Return the (x, y) coordinate for the center point of the cell that contains the specified text.  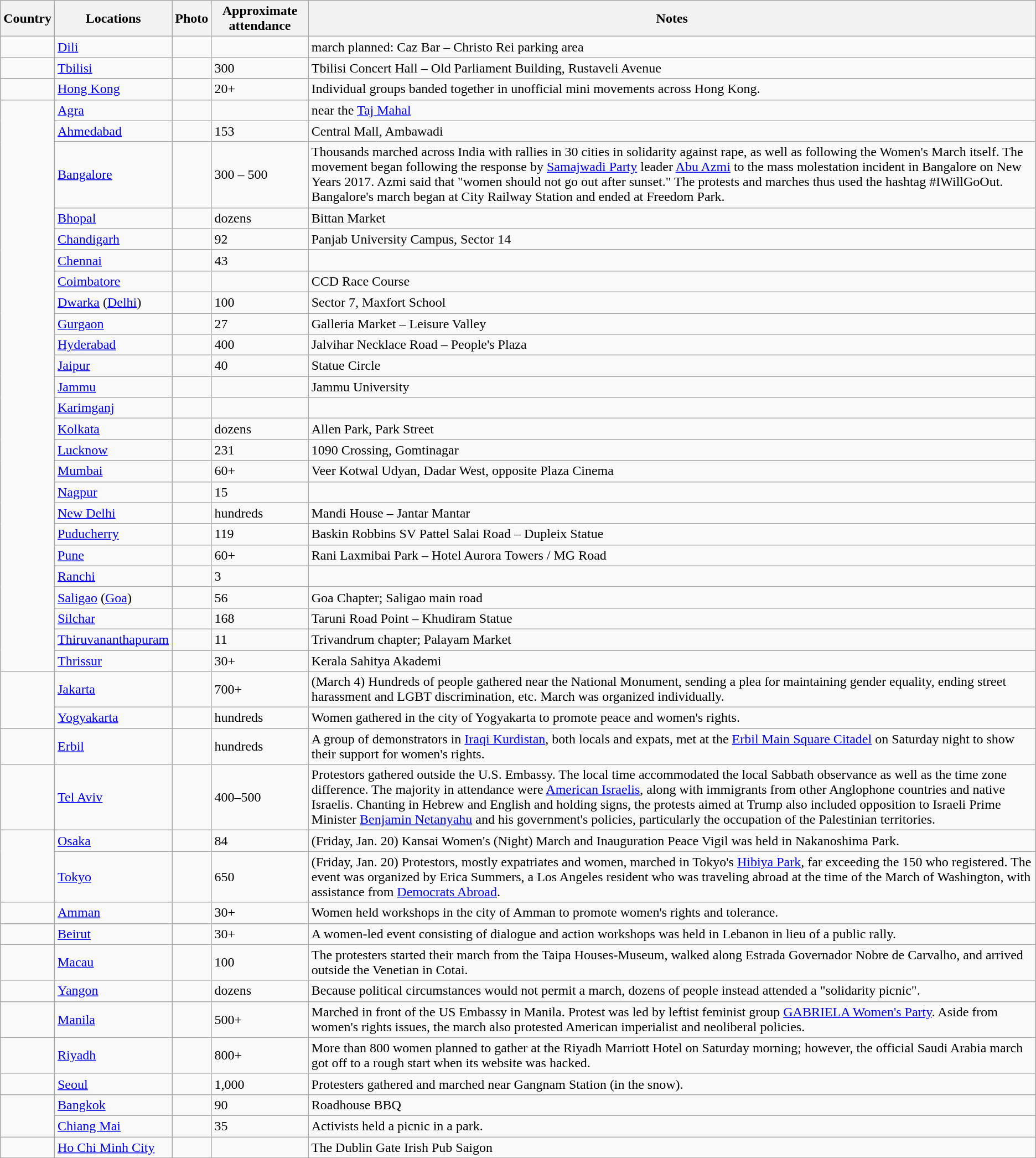
Tbilisi Concert Hall – Old Parliament Building, Rustaveli Avenue (672, 68)
Pune (113, 555)
400 (260, 345)
Jammu (113, 387)
400–500 (260, 797)
Photo (191, 19)
Individual groups banded together in unofficial mini movements across Hong Kong. (672, 89)
Baskin Robbins SV Pattel Salai Road – Dupleix Statue (672, 534)
Agra (113, 110)
Kolkata (113, 429)
119 (260, 534)
40 (260, 366)
Thrissur (113, 660)
Taruni Road Point – Khudiram Statue (672, 618)
Bangkok (113, 1105)
Galleria Market – Leisure Valley (672, 324)
231 (260, 450)
Statue Circle (672, 366)
Puducherry (113, 534)
650 (260, 877)
(Friday, Jan. 20) Kansai Women's (Night) March and Inauguration Peace Vigil was held in Nakanoshima Park. (672, 841)
153 (260, 131)
Amman (113, 913)
Yangon (113, 991)
Mumbai (113, 471)
Rani Laxmibai Park – Hotel Aurora Towers / MG Road (672, 555)
Jalvihar Necklace Road – People's Plaza (672, 345)
Dwarka (Delhi) (113, 302)
43 (260, 260)
Notes (672, 19)
New Delhi (113, 513)
A women-led event consisting of dialogue and action workshops was held in Lebanon in lieu of a public rally. (672, 934)
Because political circumstances would not permit a march, dozens of people instead attended a "solidarity picnic". (672, 991)
168 (260, 618)
Country (28, 19)
700+ (260, 690)
Silchar (113, 618)
Bittan Market (672, 218)
Protesters gathered and marched near Gangnam Station (in the snow). (672, 1084)
Ranchi (113, 576)
27 (260, 324)
Dili (113, 47)
Gurgaon (113, 324)
Activists held a picnic in a park. (672, 1126)
Tbilisi (113, 68)
Saligao (Goa) (113, 597)
Ho Chi Minh City (113, 1147)
Veer Kotwal Udyan, Dadar West, opposite Plaza Cinema (672, 471)
Chiang Mai (113, 1126)
The Dublin Gate Irish Pub Saigon (672, 1147)
84 (260, 841)
92 (260, 239)
Roadhouse BBQ (672, 1105)
Jammu University (672, 387)
35 (260, 1126)
1,000 (260, 1084)
Women gathered in the city of Yogyakarta to promote peace and women's rights. (672, 718)
Bhopal (113, 218)
56 (260, 597)
Macau (113, 962)
Sector 7, Maxfort School (672, 302)
Locations (113, 19)
1090 Crossing, Gomtinagar (672, 450)
3 (260, 576)
Tel Aviv (113, 797)
Erbil (113, 746)
300 (260, 68)
90 (260, 1105)
Kerala Sahitya Akademi (672, 660)
Yogyakarta (113, 718)
march planned: Caz Bar – Christo Rei parking area (672, 47)
800+ (260, 1055)
Trivandrum chapter; Palayam Market (672, 639)
Osaka (113, 841)
Hong Kong (113, 89)
300 – 500 (260, 175)
Goa Chapter; Saligao main road (672, 597)
Ahmedabad (113, 131)
20+ (260, 89)
Allen Park, Park Street (672, 429)
Tokyo (113, 877)
15 (260, 492)
Panjab University Campus, Sector 14 (672, 239)
Hyderabad (113, 345)
Bangalore (113, 175)
Thiruvananthapuram (113, 639)
Nagpur (113, 492)
Chennai (113, 260)
Lucknow (113, 450)
near the Taj Mahal (672, 110)
Seoul (113, 1084)
Jaipur (113, 366)
Approximate attendance (260, 19)
Central Mall, Ambawadi (672, 131)
CCD Race Course (672, 281)
11 (260, 639)
Mandi House – Jantar Mantar (672, 513)
Jakarta (113, 690)
Coimbatore (113, 281)
Beirut (113, 934)
Chandigarh (113, 239)
500+ (260, 1020)
Karimganj (113, 408)
Riyadh (113, 1055)
Manila (113, 1020)
Women held workshops in the city of Amman to promote women's rights and tolerance. (672, 913)
